Find where the given text appears and provide that cell's center as [X, Y] coordinate. 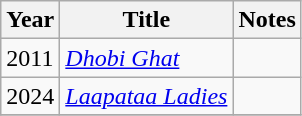
2011 [30, 58]
2024 [30, 96]
Title [146, 20]
Year [30, 20]
Dhobi Ghat [146, 58]
Notes [267, 20]
Laapataa Ladies [146, 96]
